Detect which cell encompasses the target text, then output its (x, y) center coordinate. 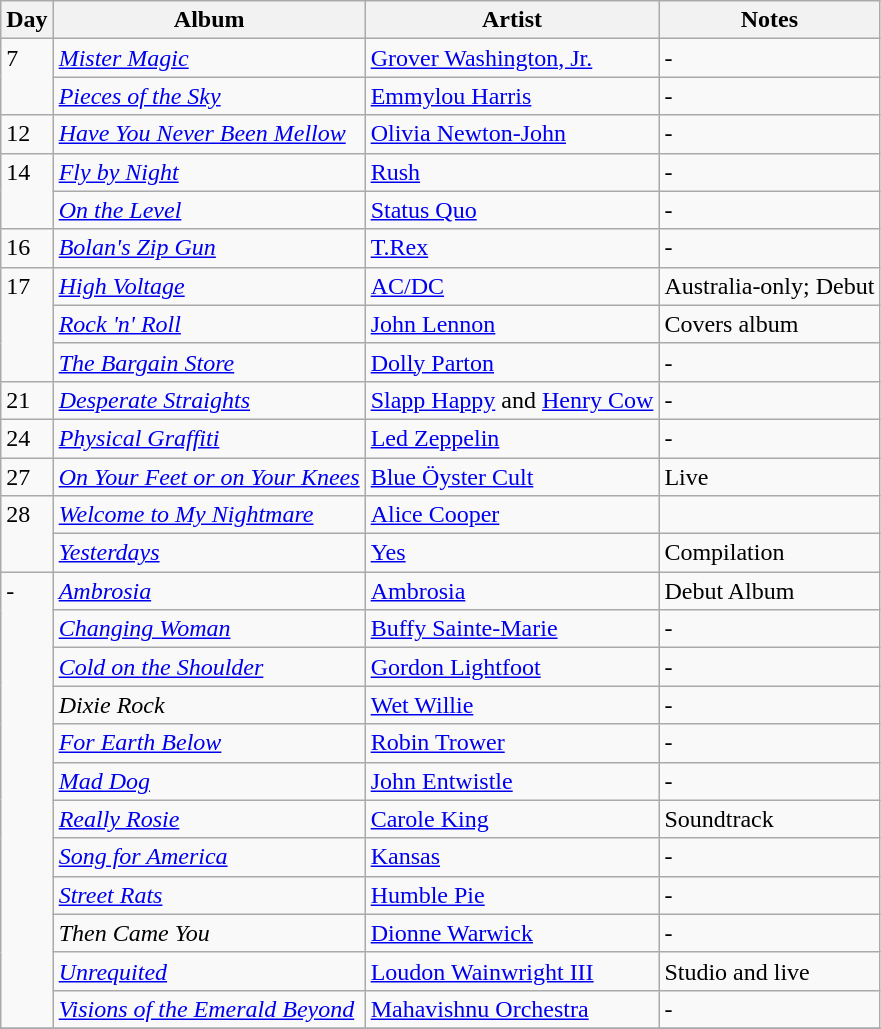
John Entwistle (512, 781)
27 (27, 477)
21 (27, 400)
The Bargain Store (209, 362)
Studio and live (770, 971)
Desperate Straights (209, 400)
Rock 'n' Roll (209, 324)
28 (27, 534)
Then Came You (209, 933)
Covers album (770, 324)
On the Level (209, 210)
Olivia Newton-John (512, 134)
Street Rats (209, 895)
Mad Dog (209, 781)
Dixie Rock (209, 705)
Status Quo (512, 210)
Album (209, 20)
Compilation (770, 553)
Debut Album (770, 591)
Cold on the Shoulder (209, 667)
Humble Pie (512, 895)
Emmylou Harris (512, 96)
Notes (770, 20)
Bolan's Zip Gun (209, 248)
Rush (512, 172)
Yesterdays (209, 553)
Gordon Lightfoot (512, 667)
Soundtrack (770, 819)
Unrequited (209, 971)
12 (27, 134)
Mahavishnu Orchestra (512, 1009)
Buffy Sainte-Marie (512, 629)
On Your Feet or on Your Knees (209, 477)
Robin Trower (512, 743)
Alice Cooper (512, 515)
Day (27, 20)
Artist (512, 20)
High Voltage (209, 286)
Carole King (512, 819)
For Earth Below (209, 743)
Kansas (512, 857)
Have You Never Been Mellow (209, 134)
Wet Willie (512, 705)
Blue Öyster Cult (512, 477)
Live (770, 477)
AC/DC (512, 286)
17 (27, 324)
Yes (512, 553)
Physical Graffiti (209, 438)
Mister Magic (209, 58)
7 (27, 77)
Grover Washington, Jr. (512, 58)
Song for America (209, 857)
Slapp Happy and Henry Cow (512, 400)
Dolly Parton (512, 362)
16 (27, 248)
Australia-only; Debut (770, 286)
Welcome to My Nightmare (209, 515)
Pieces of the Sky (209, 96)
Changing Woman (209, 629)
Led Zeppelin (512, 438)
24 (27, 438)
14 (27, 191)
Dionne Warwick (512, 933)
Fly by Night (209, 172)
Visions of the Emerald Beyond (209, 1009)
John Lennon (512, 324)
Loudon Wainwright III (512, 971)
Really Rosie (209, 819)
T.Rex (512, 248)
